Provide the [x, y] coordinate of the cell's center where the given text is located.  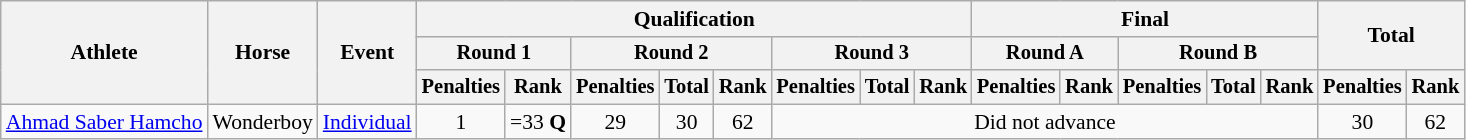
Round B [1218, 54]
Wonderboy [262, 122]
Qualification [694, 19]
1 [461, 122]
Did not advance [1044, 122]
Ahmad Saber Hamcho [104, 122]
Round 1 [494, 54]
Athlete [104, 52]
Horse [262, 52]
Final [1145, 19]
Event [368, 52]
29 [615, 122]
Individual [368, 122]
=33 Q [538, 122]
Round 3 [871, 54]
Round 2 [671, 54]
Round A [1045, 54]
